Identify which cell holds the provided text, then report its (X, Y) central coordinate. 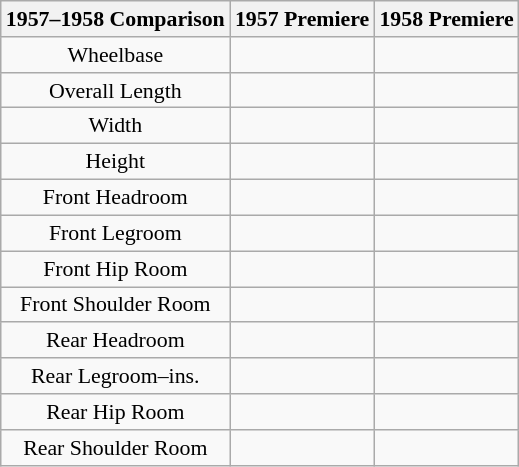
Front Shoulder Room (116, 304)
Front Headroom (116, 197)
1958 Premiere (446, 18)
Front Hip Room (116, 268)
Front Legroom (116, 233)
Rear Headroom (116, 340)
Height (116, 161)
Width (116, 125)
Rear Legroom–ins. (116, 375)
Rear Shoulder Room (116, 447)
1957–1958 Comparison (116, 18)
Wheelbase (116, 54)
Rear Hip Room (116, 411)
1957 Premiere (302, 18)
Overall Length (116, 90)
